Capture the cell that displays the provided text and extract its (X, Y) central coordinate. 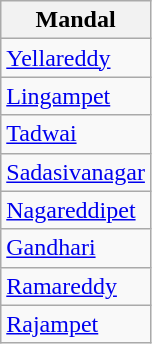
Gandhari (76, 248)
Sadasivanagar (76, 172)
Yellareddy (76, 58)
Mandal (76, 20)
Ramareddy (76, 286)
Rajampet (76, 324)
Lingampet (76, 96)
Nagareddipet (76, 210)
Tadwai (76, 134)
